For the text-containing cell, return its midpoint in (X, Y) coordinate format. 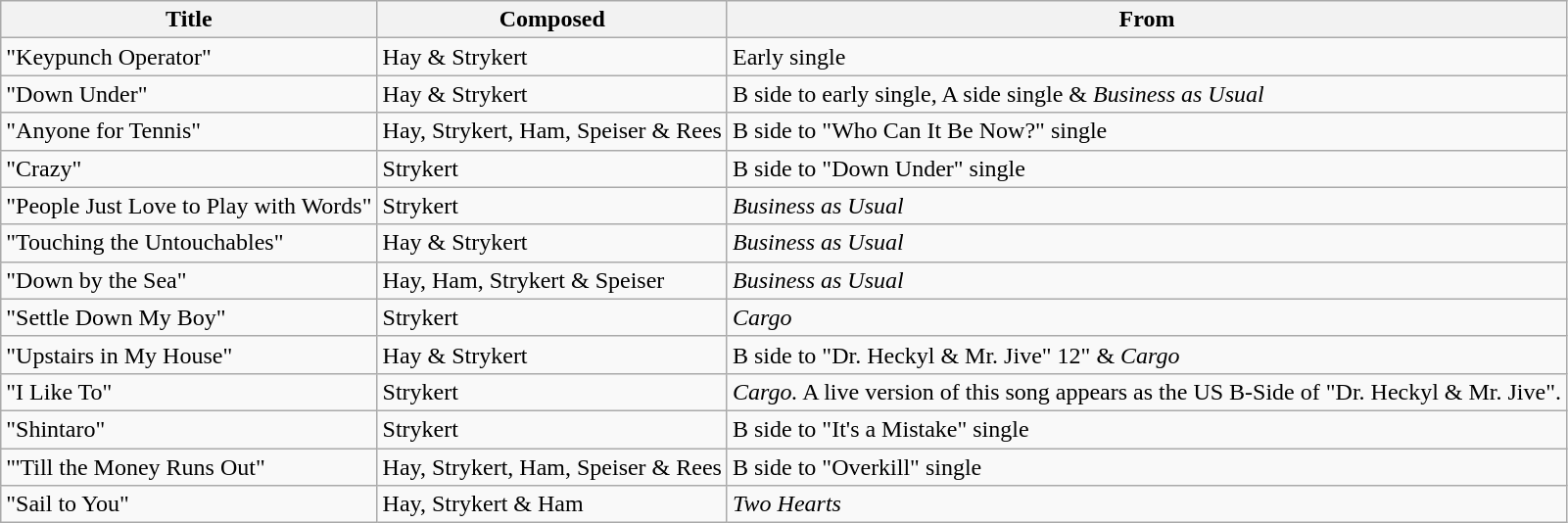
B side to "It's a Mistake" single (1146, 429)
Cargo. A live version of this song appears as the US B-Side of "Dr. Heckyl & Mr. Jive". (1146, 392)
"Down Under" (189, 94)
Hay, Strykert & Ham (552, 504)
"'Till the Money Runs Out" (189, 467)
"I Like To" (189, 392)
Hay, Ham, Strykert & Speiser (552, 280)
"Settle Down My Boy" (189, 317)
"Anyone for Tennis" (189, 131)
"Sail to You" (189, 504)
"People Just Love to Play with Words" (189, 206)
Two Hearts (1146, 504)
"Upstairs in My House" (189, 355)
"Keypunch Operator" (189, 57)
Title (189, 20)
"Crazy" (189, 168)
B side to early single, A side single & Business as Usual (1146, 94)
"Touching the Untouchables" (189, 243)
B side to "Down Under" single (1146, 168)
From (1146, 20)
B side to "Who Can It Be Now?" single (1146, 131)
"Shintaro" (189, 429)
B side to "Dr. Heckyl & Mr. Jive" 12" & Cargo (1146, 355)
Cargo (1146, 317)
Composed (552, 20)
B side to "Overkill" single (1146, 467)
"Down by the Sea" (189, 280)
Early single (1146, 57)
